Find where the given text appears and provide that cell's center as (X, Y) coordinate. 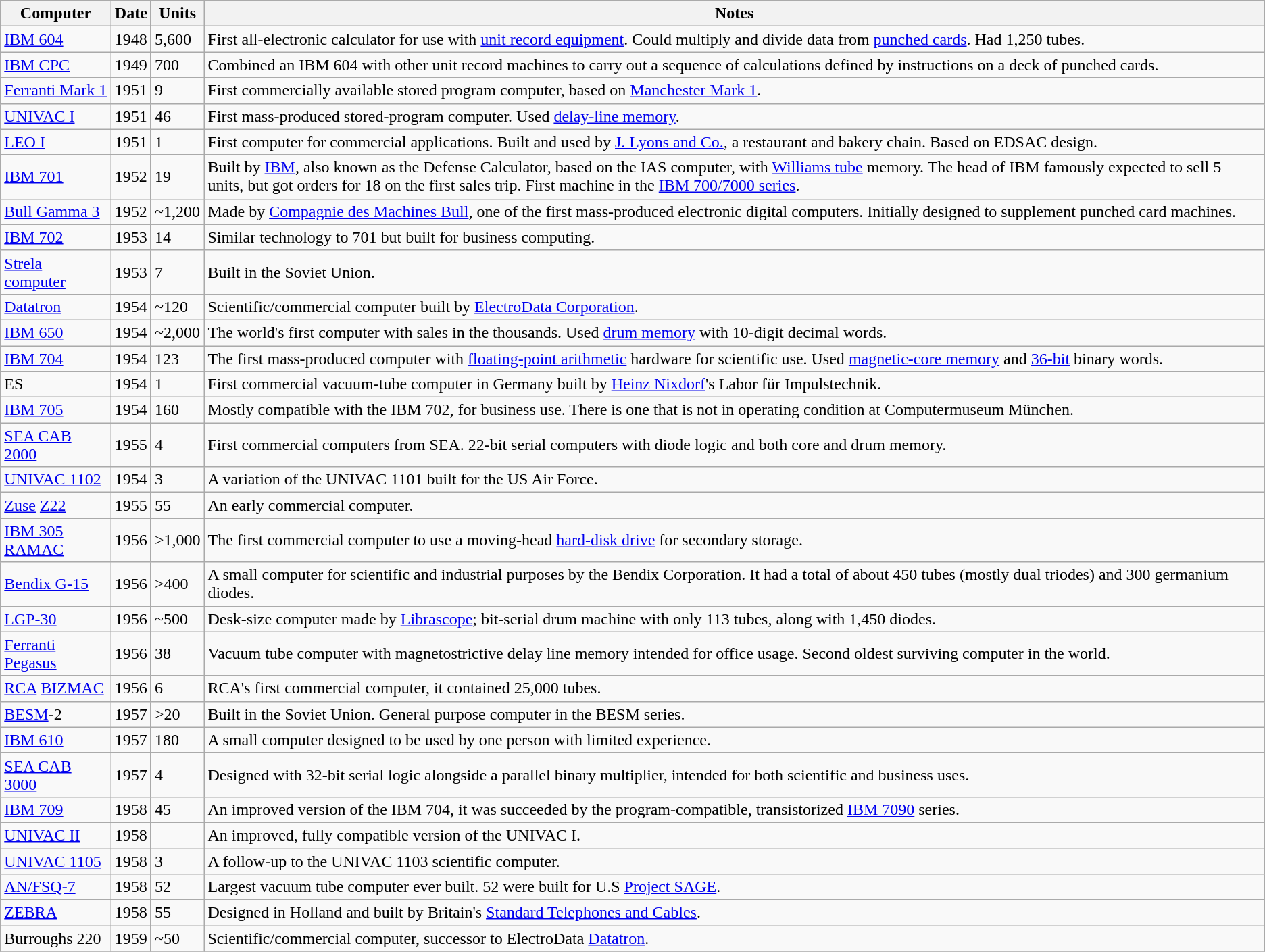
14 (177, 237)
1949 (131, 65)
AN/FSQ-7 (56, 887)
Bendix G-15 (56, 584)
>1,000 (177, 541)
Ferranti Mark 1 (56, 91)
52 (177, 887)
First all-electronic calculator for use with unit record equipment. Could multiply and divide data from punched cards. Had 1,250 tubes. (734, 39)
The first mass-produced computer with floating-point arithmetic hardware for scientific use. Used magnetic-core memory and 36-bit binary words. (734, 359)
RCA's first commercial computer, it contained 25,000 tubes. (734, 688)
SEA CAB 2000 (56, 445)
~500 (177, 619)
Computer (56, 14)
UNIVAC I (56, 116)
Ferranti Pegasus (56, 654)
>20 (177, 714)
IBM 705 (56, 410)
700 (177, 65)
Scientific/commercial computer, successor to ElectroData Datatron. (734, 938)
123 (177, 359)
First commercial vacuum-tube computer in Germany built by Heinz Nixdorf's Labor für Impulstechnik. (734, 384)
>400 (177, 584)
A follow-up to the UNIVAC 1103 scientific computer. (734, 861)
The first commercial computer to use a moving-head hard-disk drive for secondary storage. (734, 541)
UNIVAC 1102 (56, 480)
Vacuum tube computer with magnetostrictive delay line memory intended for office usage. Second oldest surviving computer in the world. (734, 654)
160 (177, 410)
~2,000 (177, 332)
Built in the Soviet Union. (734, 272)
1948 (131, 39)
Units (177, 14)
45 (177, 809)
First commercially available stored program computer, based on Manchester Mark 1. (734, 91)
IBM 702 (56, 237)
ZEBRA (56, 913)
Desk-size computer made by Librascope; bit-serial drum machine with only 113 tubes, along with 1,450 diodes. (734, 619)
IBM 305 RAMAC (56, 541)
LGP-30 (56, 619)
First computer for commercial applications. Built and used by J. Lyons and Co., a restaurant and bakery chain. Based on EDSAC design. (734, 142)
LEO I (56, 142)
The world's first computer with sales in the thousands. Used drum memory with 10-digit decimal words. (734, 332)
Designed in Holland and built by Britain's Standard Telephones and Cables. (734, 913)
~50 (177, 938)
Combined an IBM 604 with other unit record machines to carry out a sequence of calculations defined by instructions on a deck of punched cards. (734, 65)
A small computer designed to be used by one person with limited experience. (734, 740)
IBM 604 (56, 39)
1959 (131, 938)
IBM CPC (56, 65)
Designed with 32-bit serial logic alongside a parallel binary multiplier, intended for both scientific and business uses. (734, 774)
19 (177, 177)
Largest vacuum tube computer ever built. 52 were built for U.S Project SAGE. (734, 887)
9 (177, 91)
Datatron (56, 307)
RCA BIZMAC (56, 688)
IBM 709 (56, 809)
First commercial computers from SEA. 22-bit serial computers with diode logic and both core and drum memory. (734, 445)
A variation of the UNIVAC 1101 built for the US Air Force. (734, 480)
Scientific/commercial computer built by ElectroData Corporation. (734, 307)
46 (177, 116)
Strela computer (56, 272)
5,600 (177, 39)
180 (177, 740)
An early commercial computer. (734, 505)
Notes (734, 14)
An improved version of the IBM 704, it was succeeded by the program-compatible, transistorized IBM 7090 series. (734, 809)
BESM-2 (56, 714)
~120 (177, 307)
First mass-produced stored-program computer. Used delay-line memory. (734, 116)
IBM 704 (56, 359)
IBM 701 (56, 177)
UNIVAC 1105 (56, 861)
ES (56, 384)
Date (131, 14)
Similar technology to 701 but built for business computing. (734, 237)
Zuse Z22 (56, 505)
38 (177, 654)
IBM 650 (56, 332)
IBM 610 (56, 740)
Mostly compatible with the IBM 702, for business use. There is one that is not in operating condition at Computermuseum München. (734, 410)
~1,200 (177, 211)
Bull Gamma 3 (56, 211)
7 (177, 272)
SEA CAB 3000 (56, 774)
Burroughs 220 (56, 938)
6 (177, 688)
An improved, fully compatible version of the UNIVAC I. (734, 835)
UNIVAC II (56, 835)
Built in the Soviet Union. General purpose computer in the BESM series. (734, 714)
